From the cell containing the given text, extract its center point as [X, Y] coordinate. 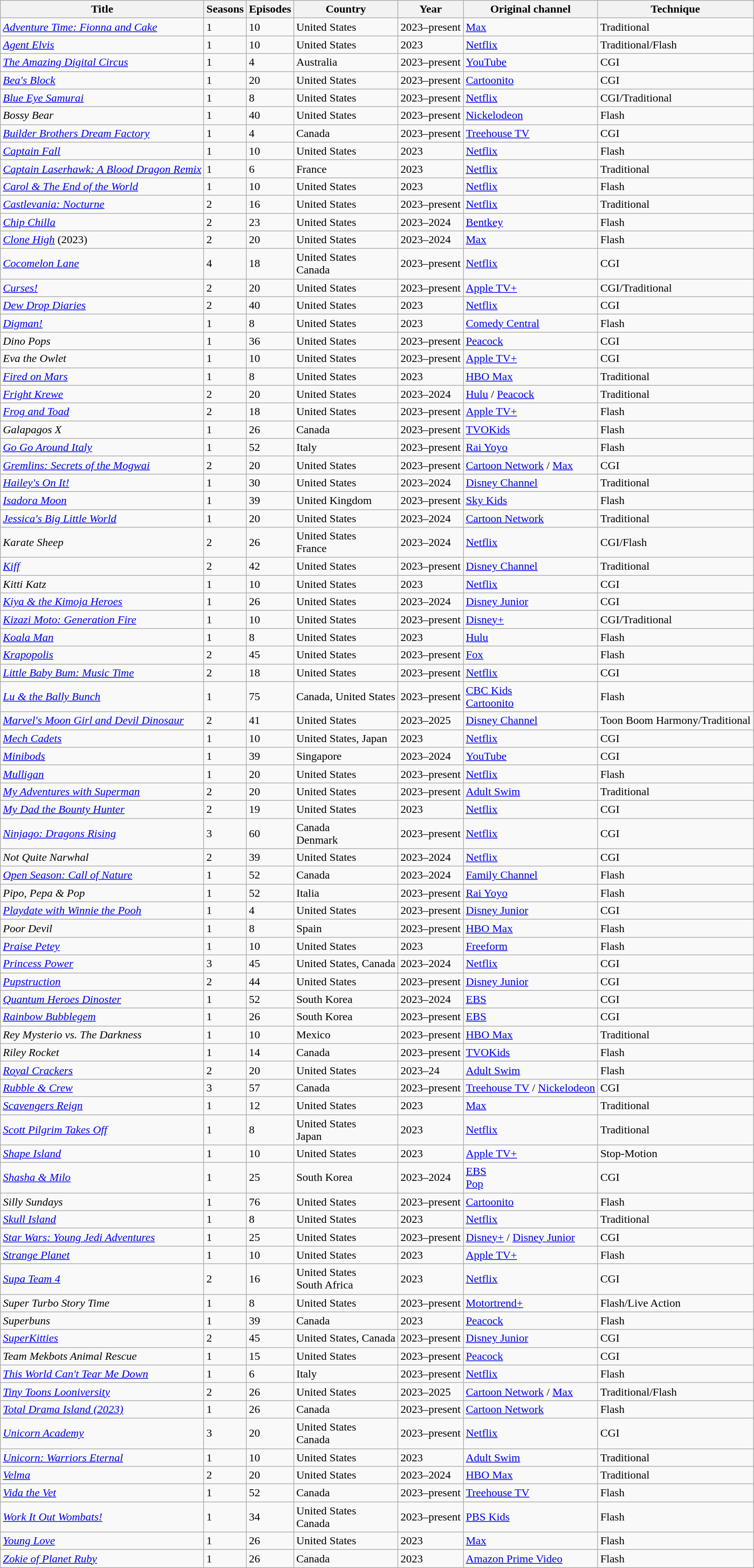
Koala Man [102, 637]
Sky Kids [531, 500]
36 [270, 341]
Open Season: Call of Nature [102, 875]
Bentkey [531, 222]
57 [270, 1088]
76 [270, 1202]
Rey Mysterio vs. The Darkness [102, 1035]
75 [270, 697]
Scavengers Reign [102, 1105]
Riley Rocket [102, 1052]
Ninjago: Dragons Rising [102, 833]
Super Turbo Story Time [102, 1303]
United StatesJapan [346, 1129]
Work It Out Wombats! [102, 1517]
Poor Devil [102, 928]
Adventure Time: Fionna and Cake [102, 27]
Velma [102, 1475]
41 [270, 721]
Cocomelon Lane [102, 264]
Mulligan [102, 774]
Pupstruction [102, 982]
Disney+ / Disney Junior [531, 1237]
Singapore [346, 756]
Captain Fall [102, 151]
Karate Sheep [102, 542]
Dino Pops [102, 341]
CanadaDenmark [346, 833]
Agent Elvis [102, 45]
Krapopolis [102, 655]
Australia [346, 62]
Rubble & Crew [102, 1088]
Blue Eye Samurai [102, 98]
Star Wars: Young Jedi Adventures [102, 1237]
United States Canada [346, 1517]
Treehouse TV / Nickelodeon [531, 1088]
15 [270, 1356]
Amazon Prime Video [531, 1559]
12 [270, 1105]
Seasons [225, 9]
Spain [346, 928]
Bea's Block [102, 80]
Original channel [531, 9]
Zokie of Planet Ruby [102, 1559]
Royal Crackers [102, 1070]
2023–24 [430, 1070]
Minibods [102, 756]
Scott Pilgrim Takes Off [102, 1129]
Motortrend+ [531, 1303]
My Adventures with Superman [102, 791]
19 [270, 809]
Frog and Toad [102, 412]
Dew Drop Diaries [102, 306]
Lu & the Bally Bunch [102, 697]
This World Can't Tear Me Down [102, 1374]
United StatesFrance [346, 542]
Toon Boom Harmony/Traditional [675, 721]
Kitti Katz [102, 584]
34 [270, 1517]
Country [346, 9]
Digman! [102, 323]
Supa Team 4 [102, 1279]
Comedy Central [531, 323]
Superbuns [102, 1321]
Unicorn: Warriors Eternal [102, 1458]
Not Quite Narwhal [102, 858]
Chip Chilla [102, 222]
United States, Japan [346, 738]
Skull Island [102, 1220]
Hailey's On It! [102, 483]
Carol & The End of the World [102, 186]
Freeform [531, 946]
Captain Laserhawk: A Blood Dragon Remix [102, 169]
Marvel's Moon Girl and Devil Dinosaur [102, 721]
Quantum Heroes Dinoster [102, 999]
France [346, 169]
Mexico [346, 1035]
Fox [531, 655]
42 [270, 566]
Mech Cadets [102, 738]
The Amazing Digital Circus [102, 62]
Rainbow Bubblegem [102, 1017]
Tiny Toons Looniversity [102, 1391]
Castlevania: Nocturne [102, 204]
Unicorn Academy [102, 1433]
Total Drama Island (2023) [102, 1409]
CGI/Flash [675, 542]
Bossy Bear [102, 116]
Go Go Around Italy [102, 447]
Playdate with Winnie the Pooh [102, 911]
Silly Sundays [102, 1202]
14 [270, 1052]
Year [430, 9]
Shape Island [102, 1154]
Kizazi Moto: Generation Fire [102, 620]
Disney+ [531, 620]
Young Love [102, 1541]
Italia [346, 893]
60 [270, 833]
44 [270, 982]
Eva the Owlet [102, 359]
My Dad the Bounty Hunter [102, 809]
Gremlins: Secrets of the Mogwai [102, 465]
Kiff [102, 566]
30 [270, 483]
Shasha & Milo [102, 1178]
CBC KidsCartoonito [531, 697]
EBSPop [531, 1178]
SuperKitties [102, 1338]
Praise Petey [102, 946]
Flash/Live Action [675, 1303]
Little Baby Bum: Music Time [102, 673]
United Kingdom [346, 500]
Fired on Mars [102, 376]
Canada, United States [346, 697]
Jessica's Big Little World [102, 518]
Hulu / Peacock [531, 394]
Clone High (2023) [102, 240]
Fright Krewe [102, 394]
Episodes [270, 9]
Isadora Moon [102, 500]
United StatesSouth Africa [346, 1279]
Strange Planet [102, 1255]
Vida the Vet [102, 1493]
Kiya & the Kimoja Heroes [102, 602]
Builder Brothers Dream Factory [102, 133]
Nickelodeon [531, 116]
Pipo, Pepa & Pop [102, 893]
Team Mekbots Animal Rescue [102, 1356]
PBS Kids [531, 1517]
Family Channel [531, 875]
Princess Power [102, 964]
Technique [675, 9]
Title [102, 9]
Galapagos X [102, 429]
Stop-Motion [675, 1154]
Hulu [531, 637]
23 [270, 222]
Curses! [102, 288]
